For the text-containing cell, return its midpoint in (X, Y) coordinate format. 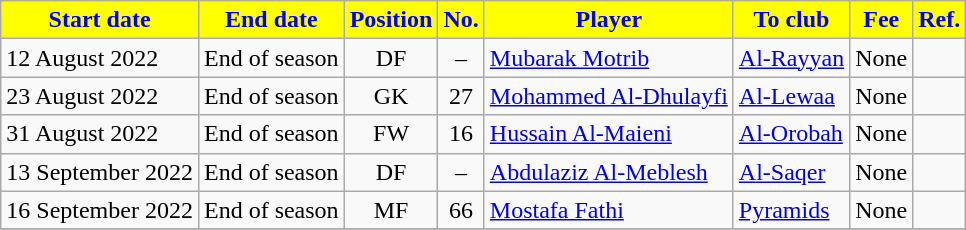
31 August 2022 (100, 134)
Start date (100, 20)
Abdulaziz Al-Meblesh (608, 172)
FW (391, 134)
End date (271, 20)
Mubarak Motrib (608, 58)
27 (461, 96)
Hussain Al-Maieni (608, 134)
66 (461, 210)
Player (608, 20)
GK (391, 96)
Pyramids (791, 210)
16 (461, 134)
Al-Lewaa (791, 96)
Position (391, 20)
12 August 2022 (100, 58)
16 September 2022 (100, 210)
Mohammed Al-Dhulayfi (608, 96)
Al-Rayyan (791, 58)
23 August 2022 (100, 96)
Fee (882, 20)
Al-Saqer (791, 172)
Al-Orobah (791, 134)
Mostafa Fathi (608, 210)
13 September 2022 (100, 172)
MF (391, 210)
No. (461, 20)
Ref. (940, 20)
To club (791, 20)
